Search for the cell housing the specified text and yield its [X, Y] center coordinate. 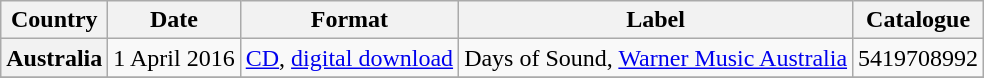
Country [54, 20]
5419708992 [918, 58]
Date [174, 20]
Catalogue [918, 20]
Days of Sound, Warner Music Australia [656, 58]
1 April 2016 [174, 58]
CD, digital download [349, 58]
Label [656, 20]
Format [349, 20]
Australia [54, 58]
